Search for the cell housing the specified text and yield its (x, y) center coordinate. 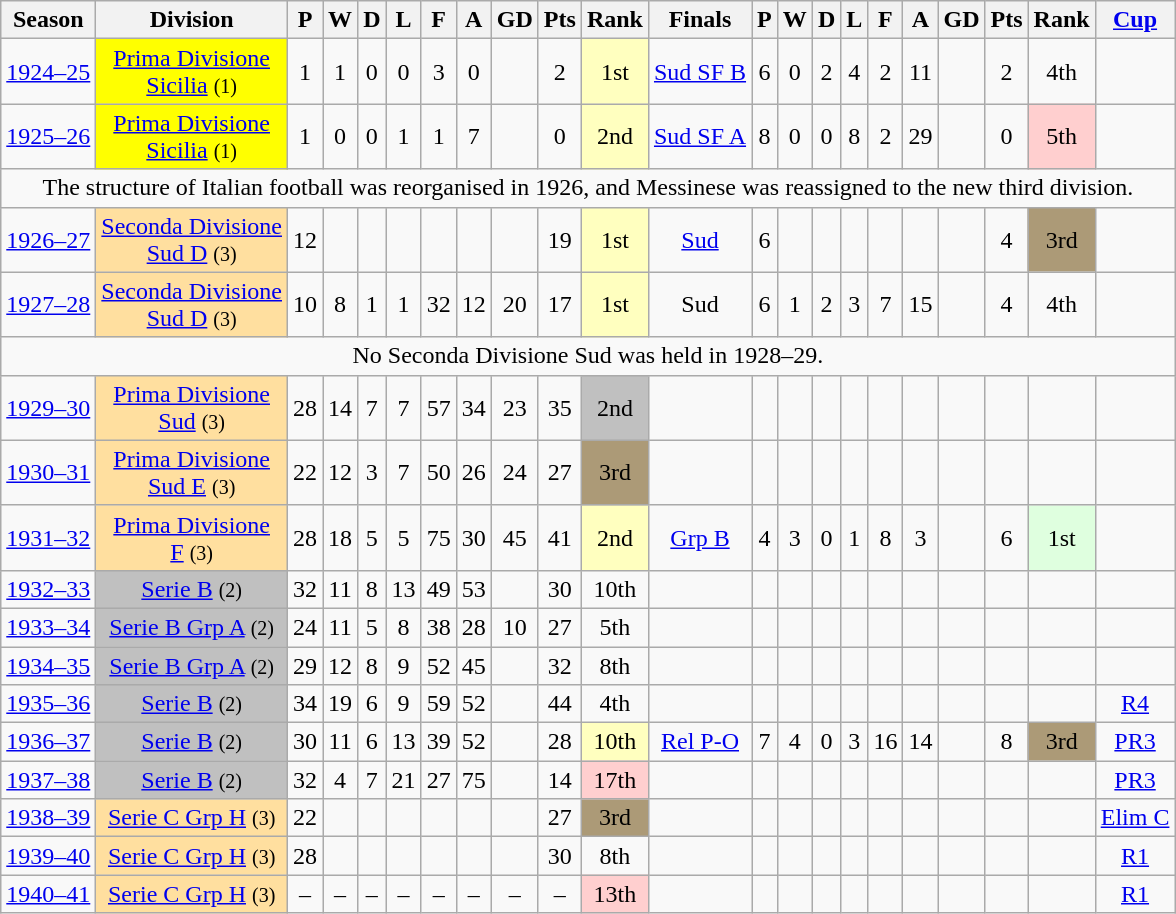
16 (886, 742)
1931–32 (48, 538)
1936–37 (48, 742)
1938–39 (48, 818)
Season (48, 20)
49 (438, 589)
59 (438, 704)
Finals (700, 20)
1927–28 (48, 304)
Grp B (700, 538)
Division (192, 20)
1929–30 (48, 408)
41 (560, 538)
Prima DivisioneSud (3) (192, 408)
35 (560, 408)
Sud SF B (700, 72)
17 (560, 304)
1934–35 (48, 665)
1932–33 (48, 589)
44 (560, 704)
50 (438, 472)
57 (438, 408)
13th (614, 894)
20 (514, 304)
Prima DivisioneF (3) (192, 538)
21 (404, 780)
Elim C (1135, 818)
1940–41 (48, 894)
Rel P-O (700, 742)
26 (474, 472)
1933–34 (48, 627)
18 (340, 538)
53 (474, 589)
1930–31 (48, 472)
1925–26 (48, 136)
23 (514, 408)
1924–25 (48, 72)
15 (920, 304)
No Seconda Divisione Sud was held in 1928–29. (588, 356)
Sud SF A (700, 136)
R4 (1135, 704)
Prima DivisioneSud E (3) (192, 472)
1926–27 (48, 240)
38 (438, 627)
The structure of Italian football was reorganised in 1926, and Messinese was reassigned to the new third division. (588, 188)
1937–38 (48, 780)
17th (614, 780)
39 (438, 742)
1935–36 (48, 704)
1939–40 (48, 856)
Cup (1135, 20)
